Search for the cell housing the specified text and yield its [X, Y] center coordinate. 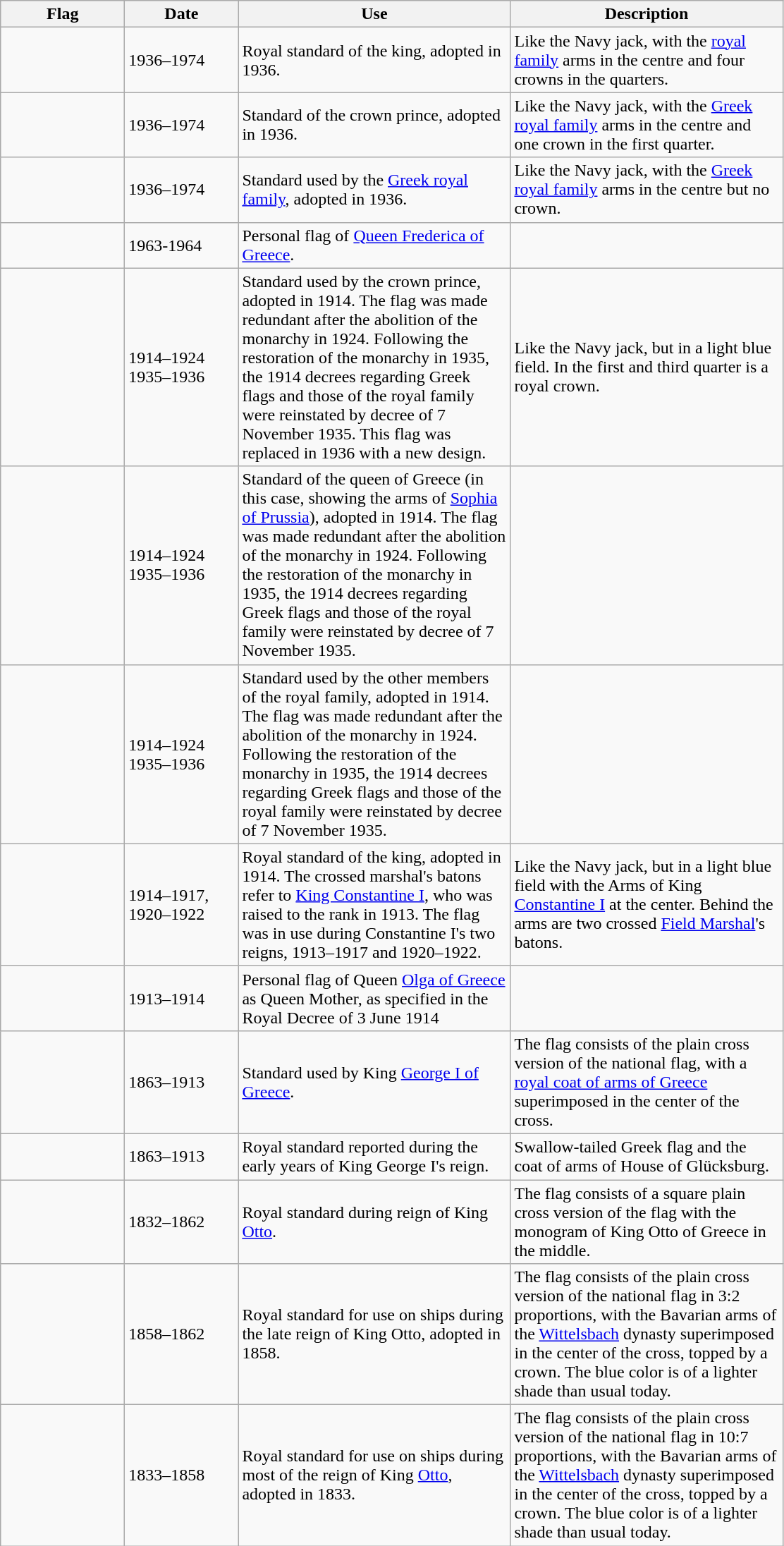
1833–1858 [182, 1475]
Like the Navy jack, with the royal family arms in the centre and four crowns in the quarters. [647, 60]
The flag consists of the plain cross version of the national flag, with a royal coat of arms of Greece superimposed in the center of the cross. [647, 1082]
Royal standard during reign of King Otto. [374, 1222]
Personal flag of Queen Olga of Greece as Queen Mother, as specified in the Royal Decree of 3 June 1914 [374, 998]
Like the Navy jack, with the Greek royal family arms in the centre but no crown. [647, 190]
The flag consists of a square plain cross version of the flag with the monogram of King Otto of Greece in the middle. [647, 1222]
Like the Navy jack, with the Greek royal family arms in the centre and one crown in the first quarter. [647, 125]
Swallow-tailed Greek flag and the coat of arms of House of Glücksburg. [647, 1157]
Standard used by King George I of Greece. [374, 1082]
Royal standard for use on ships during the late reign of King Otto, adopted in 1858. [374, 1334]
Description [647, 14]
Use [374, 14]
Standard of the crown prince, adopted in 1936. [374, 125]
Date [182, 14]
Personal flag of Queen Frederica of Greece. [374, 245]
Like the Navy jack, but in a light blue field. In the first and third quarter is a royal crown. [647, 367]
Royal standard reported during the early years of King George I's reign. [374, 1157]
1914–1917, 1920–1922 [182, 904]
Flag [63, 14]
1858–1862 [182, 1334]
1963-1964 [182, 245]
Royal standard of the king, adopted in 1936. [374, 60]
1832–1862 [182, 1222]
1913–1914 [182, 998]
Standard used by the Greek royal family, adopted in 1936. [374, 190]
Royal standard for use on ships during most of the reign of King Otto, adopted in 1833. [374, 1475]
